Extract the [X, Y] coordinate from the center of the cell holding the provided text.  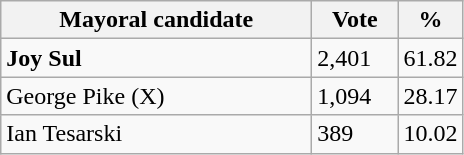
28.17 [430, 96]
Mayoral candidate [156, 20]
10.02 [430, 134]
1,094 [355, 96]
61.82 [430, 58]
Joy Sul [156, 58]
% [430, 20]
389 [355, 134]
Ian Tesarski [156, 134]
Vote [355, 20]
2,401 [355, 58]
George Pike (X) [156, 96]
